Return [x, y] of the center of cell containing provided text 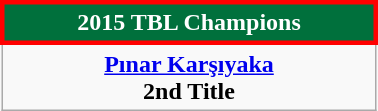
2015 TBL Champions [190, 22]
Pınar Karşıyaka2nd Title [190, 76]
